Identify which cell holds the provided text, then report its (x, y) central coordinate. 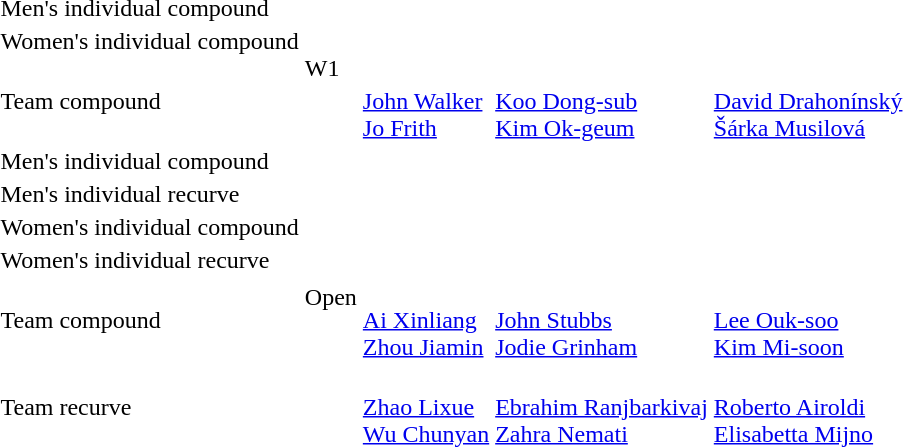
John WalkerJo Frith (426, 101)
Koo Dong-subKim Ok-geum (602, 101)
John StubbsJodie Grinham (602, 320)
Ai XinliangZhou Jiamin (426, 320)
